Pinpoint the cell where the given text exists, returning its (x, y) midpoint coordinate. 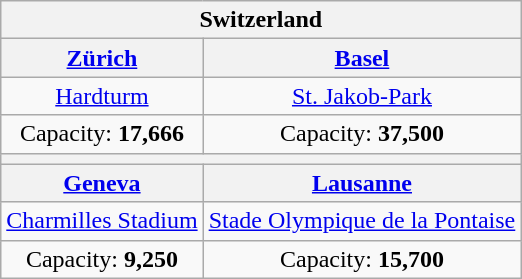
Capacity: 15,700 (362, 259)
Capacity: 37,500 (362, 134)
Stade Olympique de la Pontaise (362, 221)
Capacity: 9,250 (102, 259)
St. Jakob-Park (362, 96)
Charmilles Stadium (102, 221)
Capacity: 17,666 (102, 134)
Switzerland (261, 20)
Basel (362, 58)
Zürich (102, 58)
Lausanne (362, 183)
Geneva (102, 183)
Hardturm (102, 96)
